Capture the cell that displays the provided text and extract its [x, y] central coordinate. 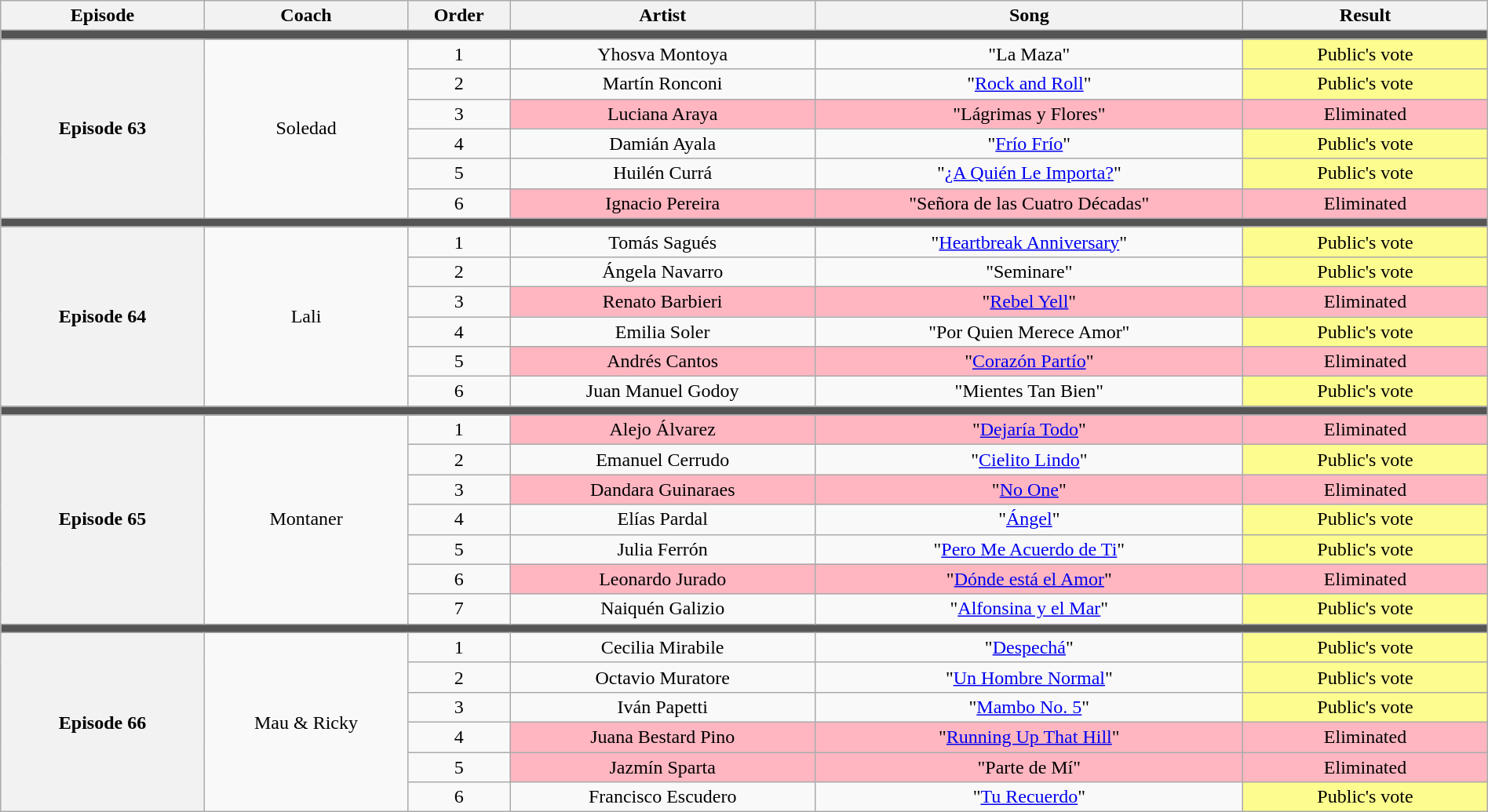
Episode 63 [103, 129]
"¿A Quién Le Importa?" [1030, 173]
Mau & Ricky [306, 722]
Elías Pardal [662, 519]
Ignacio Pereira [662, 203]
"Despechá" [1030, 647]
"No One" [1030, 490]
"Mientes Tan Bien" [1030, 391]
Montaner [306, 519]
Order [459, 16]
"Un Hombre Normal" [1030, 677]
Andrés Cantos [662, 362]
"Dónde está el Amor" [1030, 579]
Soledad [306, 129]
Jazmín Sparta [662, 766]
"Ángel" [1030, 519]
Huilén Currá [662, 173]
Julia Ferrón [662, 549]
"La Maza" [1030, 54]
"Heartbreak Anniversary" [1030, 242]
"Cielito Lindo" [1030, 460]
Leonardo Jurado [662, 579]
"Corazón Partío" [1030, 362]
Lali [306, 316]
Naiquén Galizio [662, 609]
Yhosva Montoya [662, 54]
Song [1030, 16]
"Lágrimas y Flores" [1030, 114]
Episode 64 [103, 316]
Damián Ayala [662, 144]
Episode 65 [103, 519]
Artist [662, 16]
"Dejaría Todo" [1030, 430]
Emilia Soler [662, 332]
Episode [103, 16]
Renato Barbieri [662, 301]
"Rock and Roll" [1030, 84]
Cecilia Mirabile [662, 647]
Result [1366, 16]
Francisco Escudero [662, 797]
"Tu Recuerdo" [1030, 797]
"Running Up That Hill" [1030, 737]
Emanuel Cerrudo [662, 460]
"Señora de las Cuatro Décadas" [1030, 203]
"Alfonsina y el Mar" [1030, 609]
Ángela Navarro [662, 271]
"Rebel Yell" [1030, 301]
Martín Ronconi [662, 84]
Juana Bestard Pino [662, 737]
Coach [306, 16]
Luciana Araya [662, 114]
Octavio Muratore [662, 677]
"Parte de Mí" [1030, 766]
Iván Papetti [662, 707]
Juan Manuel Godoy [662, 391]
"Mambo No. 5" [1030, 707]
"Por Quien Merece Amor" [1030, 332]
"Frío Frío" [1030, 144]
Episode 66 [103, 722]
Alejo Álvarez [662, 430]
Dandara Guinaraes [662, 490]
7 [459, 609]
Tomás Sagués [662, 242]
"Pero Me Acuerdo de Ti" [1030, 549]
"Seminare" [1030, 271]
